Output the [X, Y] coordinate of the center of the cell containing the given text.  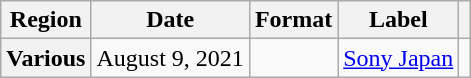
Date [170, 20]
Sony Japan [398, 58]
August 9, 2021 [170, 58]
Region [46, 20]
Various [46, 58]
Format [293, 20]
Label [398, 20]
